Capture the cell that displays the provided text and extract its (X, Y) central coordinate. 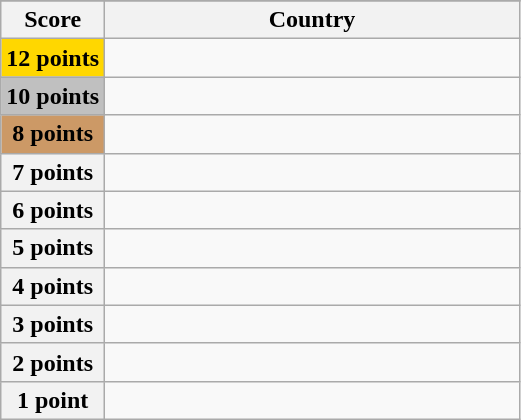
Score (53, 20)
1 point (53, 400)
4 points (53, 286)
7 points (53, 172)
8 points (53, 134)
10 points (53, 96)
3 points (53, 324)
12 points (53, 58)
Country (312, 20)
2 points (53, 362)
5 points (53, 248)
6 points (53, 210)
